Output the (x, y) coordinate of the center of the cell containing the given text.  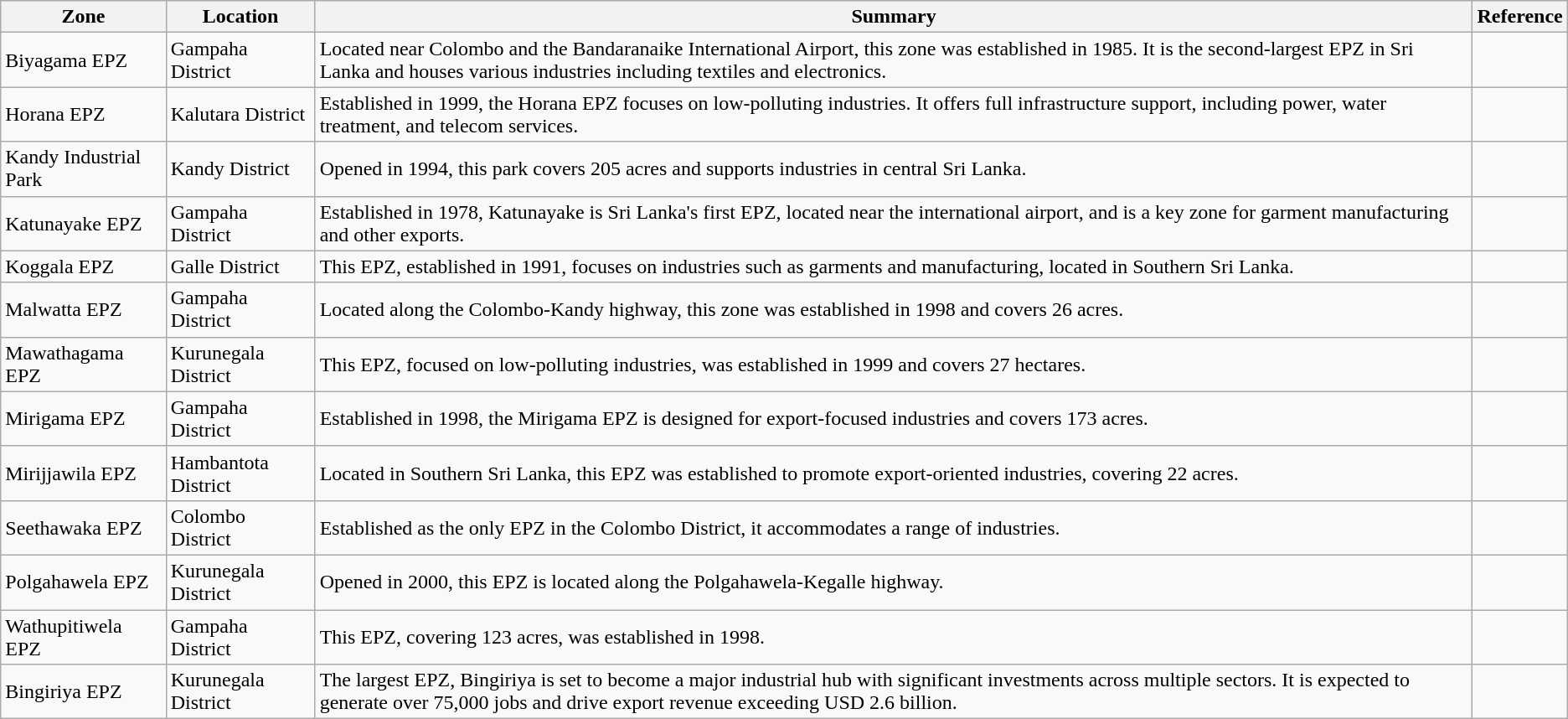
Located in Southern Sri Lanka, this EPZ was established to promote export-oriented industries, covering 22 acres. (894, 473)
This EPZ, covering 123 acres, was established in 1998. (894, 637)
Wathupitiwela EPZ (84, 637)
Mawathagama EPZ (84, 364)
Kandy District (240, 169)
Kalutara District (240, 114)
Polgahawela EPZ (84, 582)
Summary (894, 17)
Located along the Colombo-Kandy highway, this zone was established in 1998 and covers 26 acres. (894, 310)
Bingiriya EPZ (84, 692)
This EPZ, established in 1991, focuses on industries such as garments and manufacturing, located in Southern Sri Lanka. (894, 266)
This EPZ, focused on low-polluting industries, was established in 1999 and covers 27 hectares. (894, 364)
Kandy Industrial Park (84, 169)
Opened in 2000, this EPZ is located along the Polgahawela-Kegalle highway. (894, 582)
Koggala EPZ (84, 266)
Biyagama EPZ (84, 60)
Colombo District (240, 528)
Location (240, 17)
Established in 1998, the Mirigama EPZ is designed for export-focused industries and covers 173 acres. (894, 419)
Established as the only EPZ in the Colombo District, it accommodates a range of industries. (894, 528)
Opened in 1994, this park covers 205 acres and supports industries in central Sri Lanka. (894, 169)
Horana EPZ (84, 114)
Reference (1519, 17)
Galle District (240, 266)
Seethawaka EPZ (84, 528)
Hambantota District (240, 473)
Katunayake EPZ (84, 223)
Mirijjawila EPZ (84, 473)
Zone (84, 17)
Mirigama EPZ (84, 419)
Malwatta EPZ (84, 310)
